Identify which cell holds the provided text, then report its [X, Y] central coordinate. 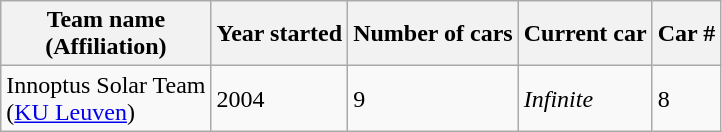
Team name(Affiliation) [106, 34]
Year started [280, 34]
9 [434, 98]
8 [686, 98]
2004 [280, 98]
Current car [585, 34]
Car # [686, 34]
Innoptus Solar Team(KU Leuven) [106, 98]
Infinite [585, 98]
Number of cars [434, 34]
